Search for the cell housing the specified text and yield its (x, y) center coordinate. 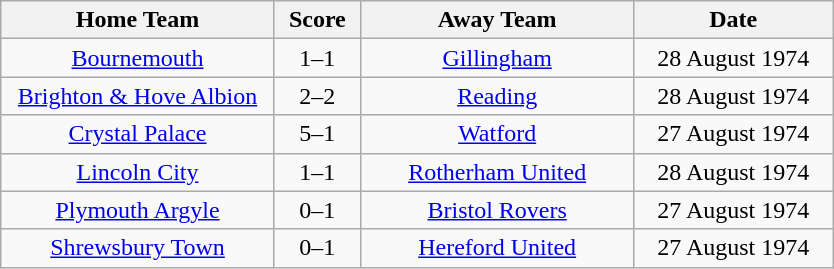
Gillingham (497, 58)
2–2 (317, 96)
Plymouth Argyle (138, 210)
Watford (497, 134)
Rotherham United (497, 172)
5–1 (317, 134)
Lincoln City (138, 172)
Score (317, 20)
Reading (497, 96)
Crystal Palace (138, 134)
Hereford United (497, 248)
Home Team (138, 20)
Shrewsbury Town (138, 248)
Date (734, 20)
Brighton & Hove Albion (138, 96)
Bristol Rovers (497, 210)
Bournemouth (138, 58)
Away Team (497, 20)
